Identify which cell holds the provided text, then report its (X, Y) central coordinate. 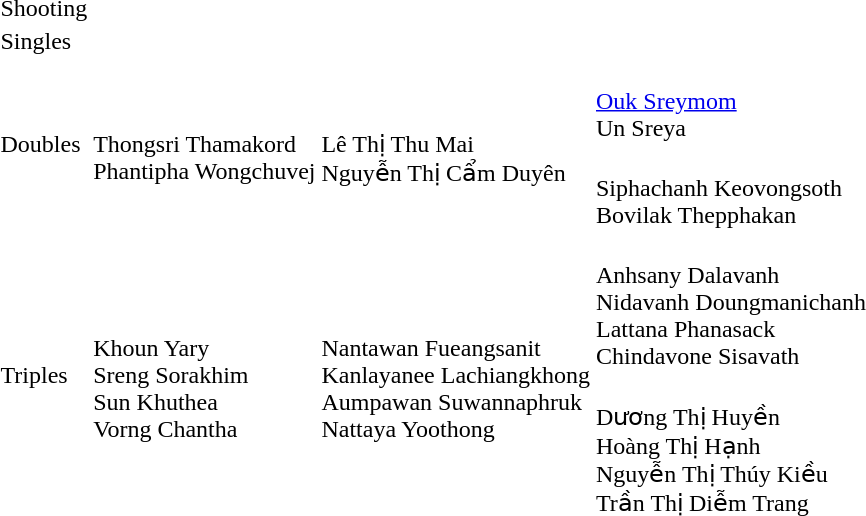
Lê Thị Thu MaiNguyễn Thị Cẩm Duyên (456, 144)
Thongsri ThamakordPhantipha Wongchuvej (204, 144)
